Output the [X, Y] coordinate of the center of the cell containing the given text.  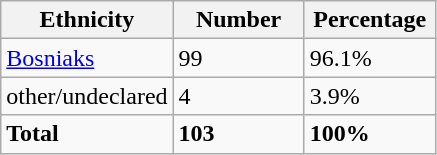
100% [370, 134]
Ethnicity [87, 20]
4 [238, 96]
Total [87, 134]
96.1% [370, 58]
Percentage [370, 20]
103 [238, 134]
other/undeclared [87, 96]
3.9% [370, 96]
99 [238, 58]
Number [238, 20]
Bosniaks [87, 58]
